Find where the given text appears and provide that cell's center as (x, y) coordinate. 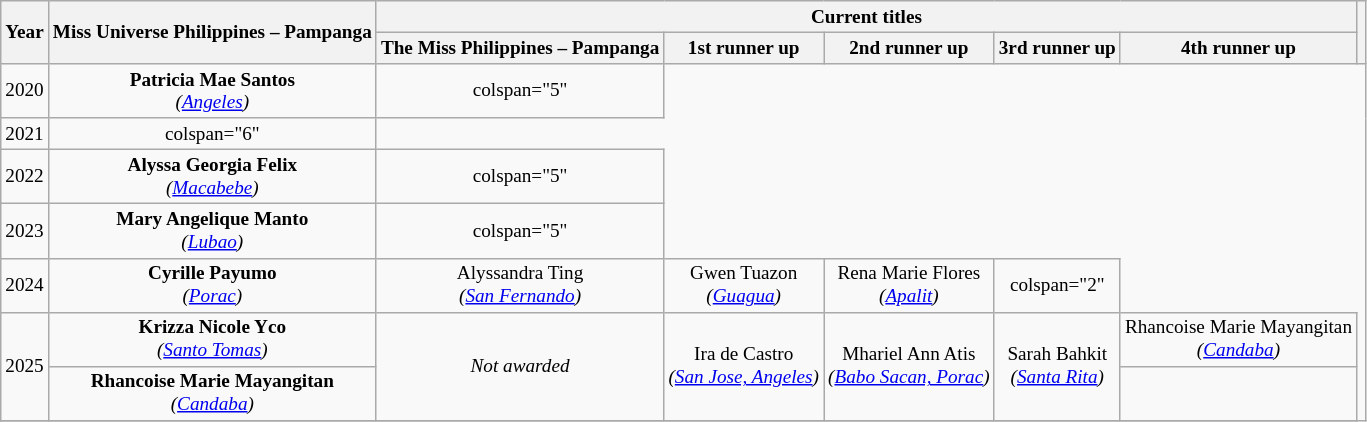
4th runner up (1238, 48)
Gwen Tuazon(Guagua) (744, 285)
Rena Marie Flores(Apalit) (910, 285)
Miss Universe Philippines – Pampanga (212, 32)
Year (25, 32)
Current titles (866, 17)
2024 (25, 285)
2023 (25, 231)
Alyssa Georgia Felix(Macabebe) (212, 177)
2021 (25, 134)
colspan="6" (212, 134)
2022 (25, 177)
2nd runner up (910, 48)
Krizza Nicole Yco(Santo Tomas) (212, 339)
Ira de Castro(San Jose, Angeles) (744, 366)
Mary Angelique Manto(Lubao) (212, 231)
colspan="2" (1057, 285)
Mhariel Ann Atis(Babo Sacan, Porac) (910, 366)
Cyrille Payumo(Porac) (212, 285)
Patricia Mae Santos(Angeles) (212, 91)
Not awarded (520, 366)
2020 (25, 91)
Sarah Bahkit(Santa Rita) (1057, 366)
1st runner up (744, 48)
2025 (25, 366)
3rd runner up (1057, 48)
Alyssandra Ting(San Fernando) (520, 285)
The Miss Philippines – Pampanga (520, 48)
